Locate the cell with the specified text and output its (x, y) center coordinate. 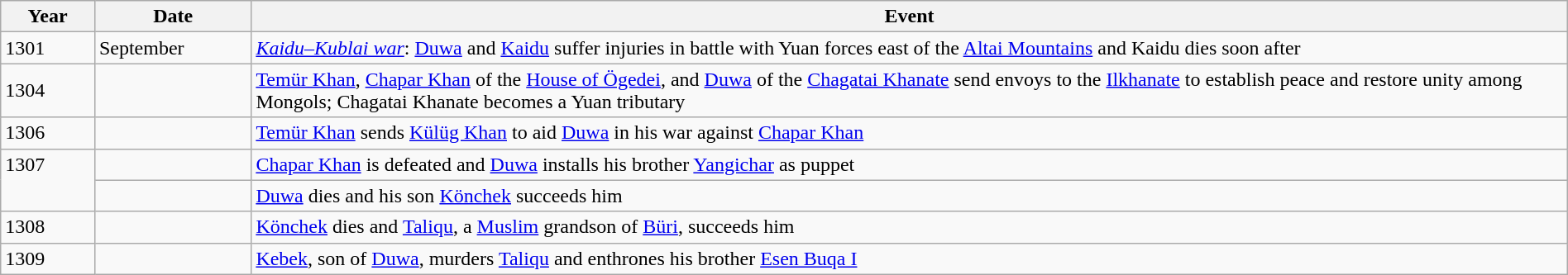
1306 (48, 133)
Kebek, son of Duwa, murders Taliqu and enthrones his brother Esen Buqa I (910, 258)
1307 (48, 180)
Temür Khan sends Külüg Khan to aid Duwa in his war against Chapar Khan (910, 133)
Chapar Khan is defeated and Duwa installs his brother Yangichar as puppet (910, 164)
1301 (48, 48)
1308 (48, 227)
1309 (48, 258)
Könchek dies and Taliqu, a Muslim grandson of Büri, succeeds him (910, 227)
1304 (48, 91)
Kaidu–Kublai war: Duwa and Kaidu suffer injuries in battle with Yuan forces east of the Altai Mountains and Kaidu dies soon after (910, 48)
Duwa dies and his son Könchek succeeds him (910, 196)
September (172, 48)
Year (48, 17)
Event (910, 17)
Date (172, 17)
